Identify which cell holds the provided text, then report its (X, Y) central coordinate. 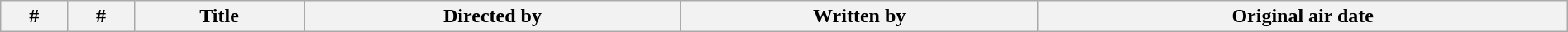
Written by (859, 16)
Directed by (493, 16)
Original air date (1303, 16)
Title (218, 16)
